Locate the cell with the specified text and output its (x, y) center coordinate. 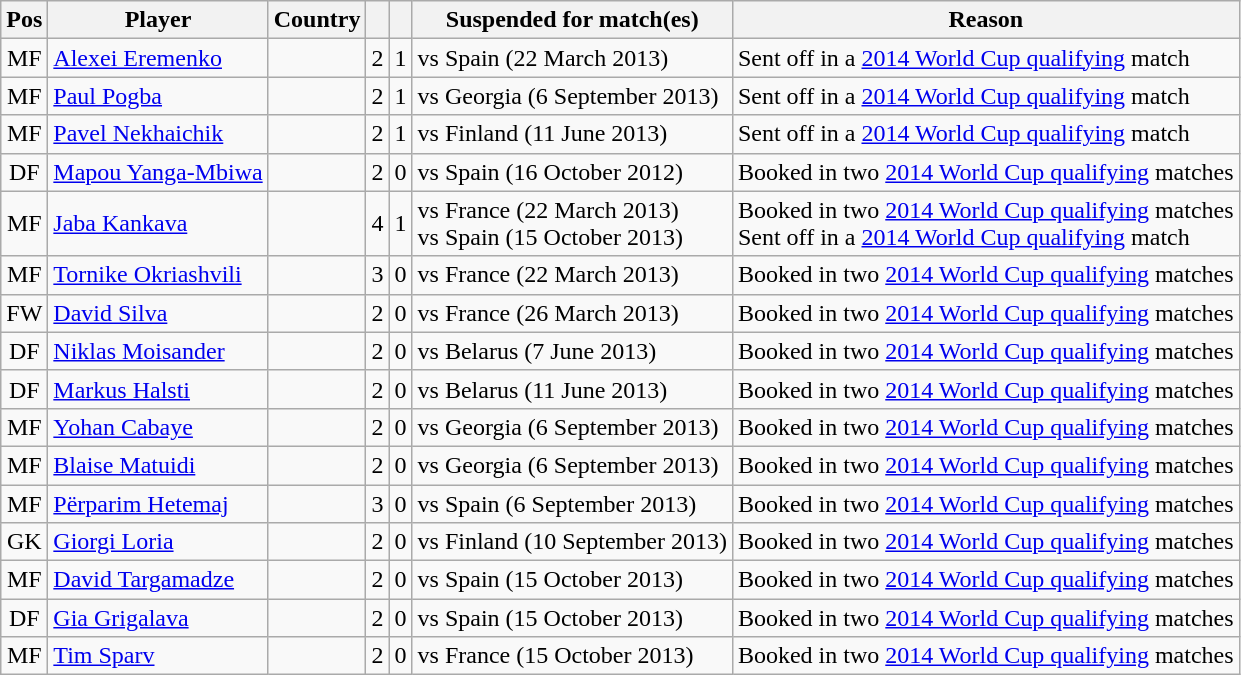
vs Finland (10 September 2013) (572, 542)
vs France (22 March 2013)vs Spain (15 October 2013) (572, 224)
GK (24, 542)
FW (24, 313)
vs Finland (11 June 2013) (572, 134)
vs France (15 October 2013) (572, 656)
4 (378, 224)
Suspended for match(es) (572, 20)
Pavel Nekhaichik (158, 134)
David Silva (158, 313)
Player (158, 20)
vs Belarus (7 June 2013) (572, 351)
Blaise Matuidi (158, 465)
David Targamadze (158, 580)
vs Spain (16 October 2012) (572, 172)
Giorgi Loria (158, 542)
Jaba Kankava (158, 224)
Country (317, 20)
vs France (22 March 2013) (572, 275)
Përparim Hetemaj (158, 503)
vs Spain (22 March 2013) (572, 58)
Alexei Eremenko (158, 58)
Pos (24, 20)
Gia Grigalava (158, 618)
Booked in two 2014 World Cup qualifying matchesSent off in a 2014 World Cup qualifying match (986, 224)
Niklas Moisander (158, 351)
Yohan Cabaye (158, 427)
Tornike Okriashvili (158, 275)
Reason (986, 20)
Paul Pogba (158, 96)
Markus Halsti (158, 389)
vs Belarus (11 June 2013) (572, 389)
Mapou Yanga-Mbiwa (158, 172)
Tim Sparv (158, 656)
vs Spain (6 September 2013) (572, 503)
vs France (26 March 2013) (572, 313)
